Find where the given text appears and provide that cell's center as (X, Y) coordinate. 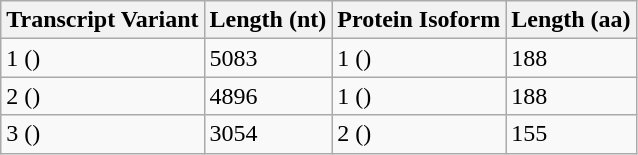
Length (aa) (571, 20)
3054 (268, 134)
Length (nt) (268, 20)
4896 (268, 96)
5083 (268, 58)
3 () (102, 134)
Protein Isoform (419, 20)
155 (571, 134)
Transcript Variant (102, 20)
